Output the [x, y] coordinate of the center of the cell containing the given text.  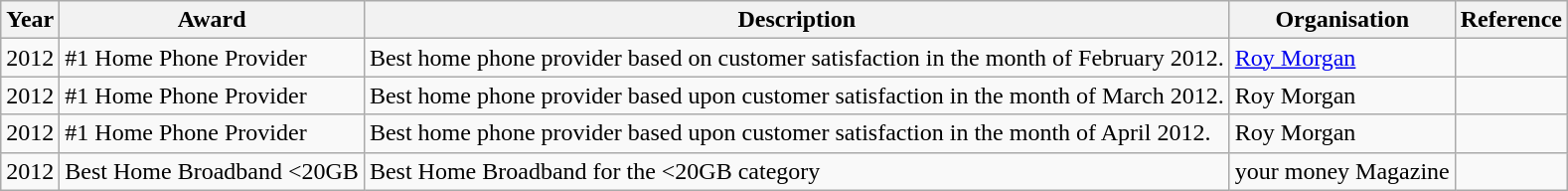
Reference [1510, 20]
Award [213, 20]
Best Home Broadband <20GB [213, 171]
Year [30, 20]
Organisation [1341, 20]
Best home phone provider based on customer satisfaction in the month of February 2012. [797, 58]
your money Magazine [1341, 171]
Best home phone provider based upon customer satisfaction in the month of April 2012. [797, 133]
Best home phone provider based upon customer satisfaction in the month of March 2012. [797, 95]
Description [797, 20]
Best Home Broadband for the <20GB category [797, 171]
